Detect which cell encompasses the target text, then output its (x, y) center coordinate. 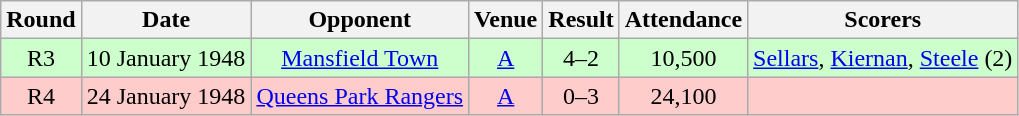
Date (166, 20)
Round (41, 20)
24,100 (683, 96)
0–3 (581, 96)
R3 (41, 58)
Result (581, 20)
Opponent (360, 20)
4–2 (581, 58)
10,500 (683, 58)
10 January 1948 (166, 58)
R4 (41, 96)
Queens Park Rangers (360, 96)
Attendance (683, 20)
24 January 1948 (166, 96)
Scorers (883, 20)
Venue (506, 20)
Mansfield Town (360, 58)
Sellars, Kiernan, Steele (2) (883, 58)
